Provide the [x, y] coordinate of the cell's center where the given text is located.  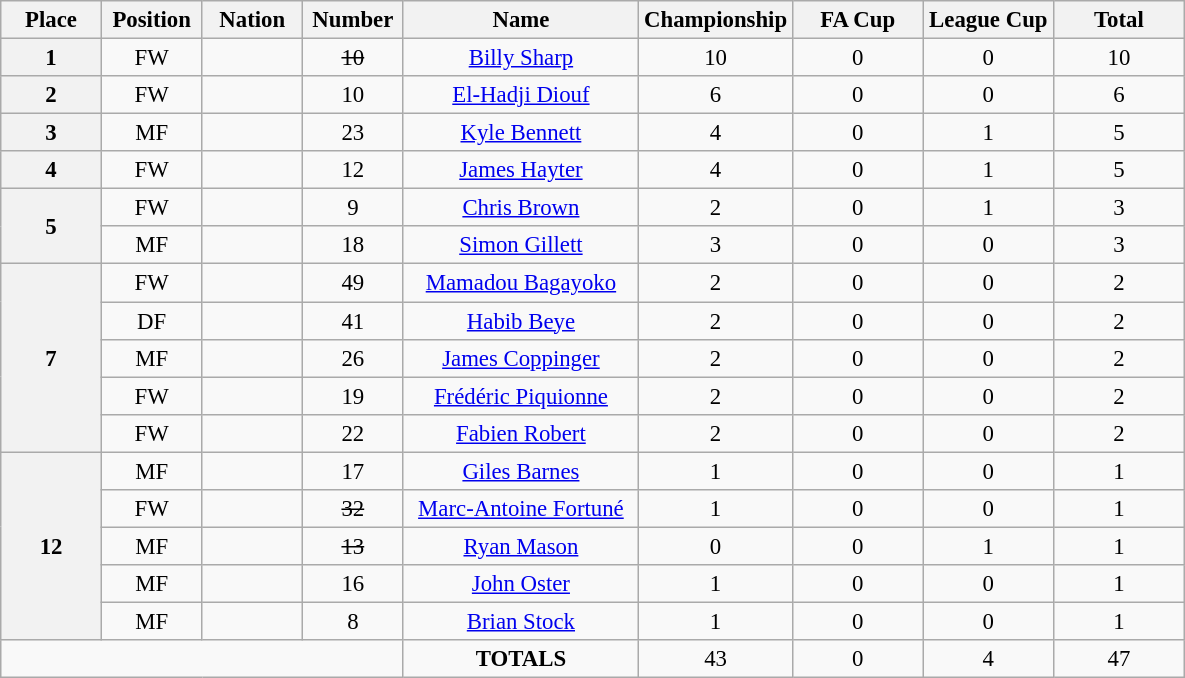
32 [354, 509]
Habib Beye [521, 321]
Marc-Antoine Fortuné [521, 509]
19 [354, 396]
Fabien Robert [521, 433]
41 [354, 321]
FA Cup [858, 20]
TOTALS [521, 659]
18 [354, 245]
17 [354, 471]
League Cup [988, 20]
Number [354, 20]
49 [354, 283]
Place [52, 20]
Giles Barnes [521, 471]
Ryan Mason [521, 546]
James Coppinger [521, 358]
James Hayter [521, 170]
7 [52, 358]
Championship [716, 20]
Mamadou Bagayoko [521, 283]
El-Hadji Diouf [521, 95]
16 [354, 584]
Total [1120, 20]
8 [354, 621]
23 [354, 133]
13 [354, 546]
26 [354, 358]
Simon Gillett [521, 245]
Position [152, 20]
Kyle Bennett [521, 133]
Name [521, 20]
Nation [252, 20]
Billy Sharp [521, 58]
John Oster [521, 584]
9 [354, 208]
Brian Stock [521, 621]
Chris Brown [521, 208]
47 [1120, 659]
43 [716, 659]
Frédéric Piquionne [521, 396]
22 [354, 433]
DF [152, 321]
